Capture the cell that displays the provided text and extract its [X, Y] central coordinate. 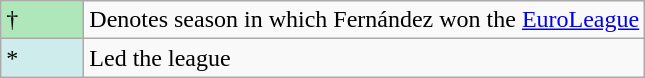
† [42, 20]
Denotes season in which Fernández won the EuroLeague [364, 20]
Led the league [364, 58]
* [42, 58]
